Locate the cell with the specified text and output its (X, Y) center coordinate. 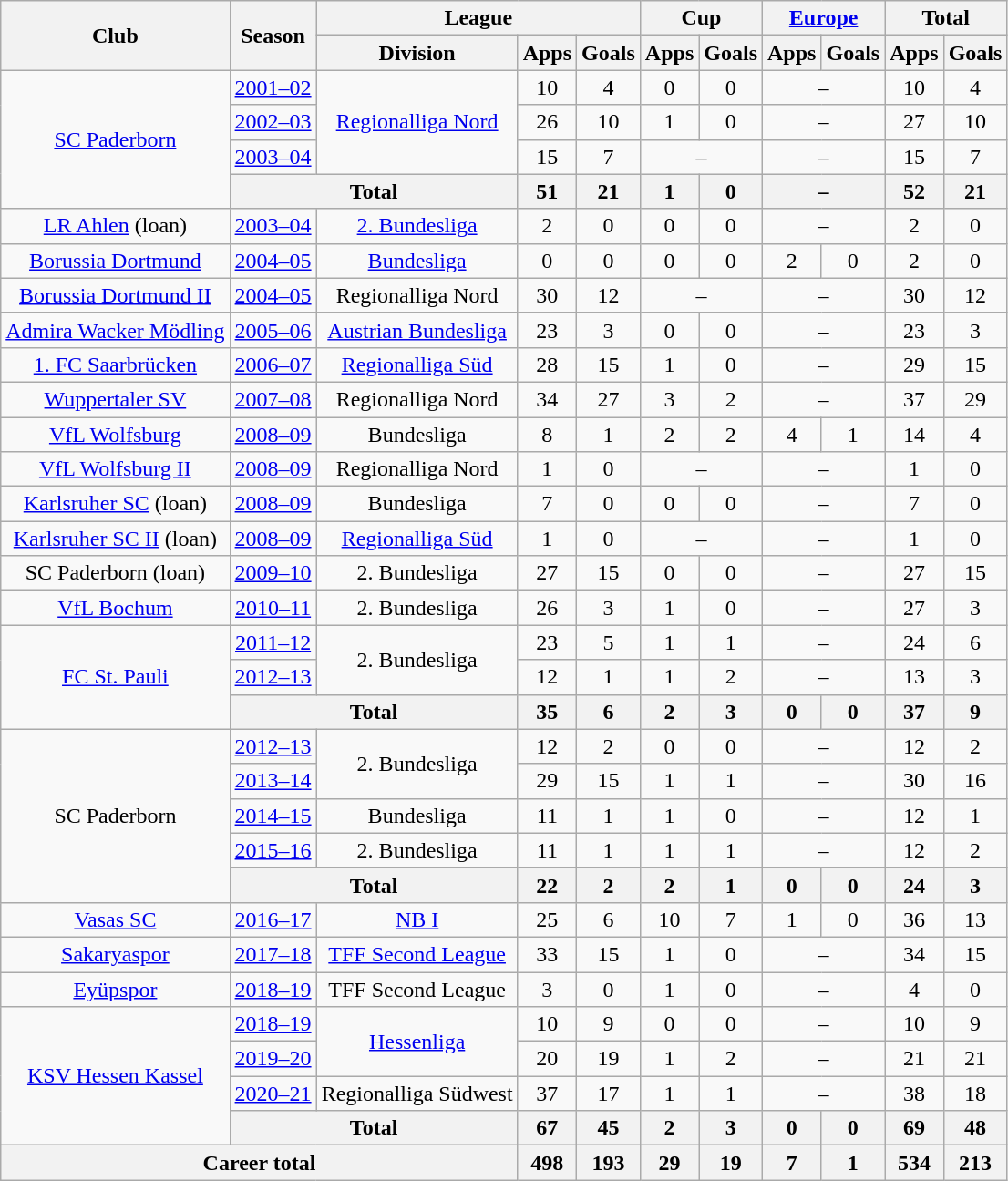
Vasas SC (115, 919)
Austrian Bundesliga (417, 330)
2013–14 (273, 781)
52 (914, 191)
FC St. Pauli (115, 677)
2005–06 (273, 330)
213 (975, 1163)
17 (609, 1094)
28 (547, 365)
48 (975, 1128)
8 (547, 435)
67 (547, 1128)
LR Ahlen (loan) (115, 226)
Wuppertaler SV (115, 399)
2020–21 (273, 1094)
2011–12 (273, 642)
Club (115, 36)
498 (547, 1163)
KSV Hessen Kassel (115, 1076)
Sakaryaspor (115, 954)
69 (914, 1128)
2001–02 (273, 87)
18 (975, 1094)
2010–11 (273, 608)
Cup (701, 18)
2015–16 (273, 850)
20 (547, 1059)
Eyüpspor (115, 989)
Karlsruher SC (loan) (115, 504)
51 (547, 191)
2019–20 (273, 1059)
2009–10 (273, 573)
2014–15 (273, 816)
534 (914, 1163)
VfL Wolfsburg II (115, 469)
Season (273, 36)
16 (975, 781)
Admira Wacker Mödling (115, 330)
33 (547, 954)
Career total (259, 1163)
Hessenliga (417, 1042)
38 (914, 1094)
2007–08 (273, 399)
193 (609, 1163)
1. FC Saarbrücken (115, 365)
VfL Bochum (115, 608)
Europe (824, 18)
2016–17 (273, 919)
Borussia Dortmund (115, 261)
NB I (417, 919)
2002–03 (273, 122)
Regionalliga Südwest (417, 1094)
2017–18 (273, 954)
Division (417, 53)
Karlsruher SC II (loan) (115, 539)
2006–07 (273, 365)
VfL Wolfsburg (115, 435)
35 (547, 712)
45 (609, 1128)
5 (609, 642)
22 (547, 885)
25 (547, 919)
36 (914, 919)
SC Paderborn (loan) (115, 573)
14 (914, 435)
Borussia Dortmund II (115, 295)
League (478, 18)
